Find where the given text appears and provide that cell's center as [X, Y] coordinate. 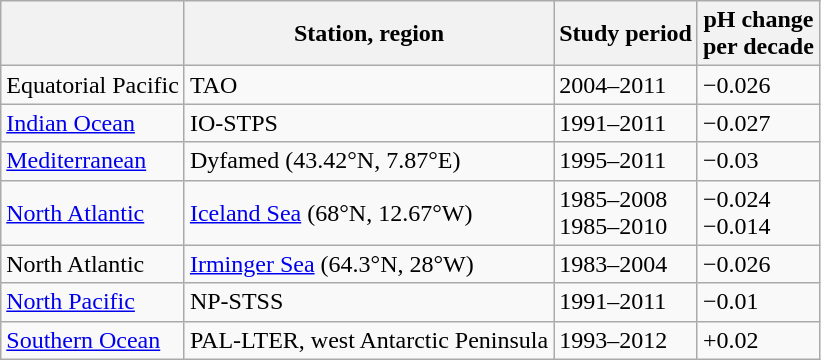
2004–2011 [626, 85]
+0.02 [758, 340]
TAO [368, 85]
1985–20081985–2010 [626, 212]
1983–2004 [626, 264]
−0.024−0.014 [758, 212]
pH changeper decade [758, 34]
Dyfamed (43.42°N, 7.87°E) [368, 161]
Irminger Sea (64.3°N, 28°W) [368, 264]
NP-STSS [368, 302]
Southern Ocean [93, 340]
1993–2012 [626, 340]
North Pacific [93, 302]
−0.01 [758, 302]
Station, region [368, 34]
Mediterranean [93, 161]
−0.03 [758, 161]
Study period [626, 34]
Iceland Sea (68°N, 12.67°W) [368, 212]
IO-STPS [368, 123]
Equatorial Pacific [93, 85]
PAL-LTER, west Antarctic Peninsula [368, 340]
−0.027 [758, 123]
1995–2011 [626, 161]
Indian Ocean [93, 123]
